Provide the [X, Y] coordinate of the cell's center where the given text is located.  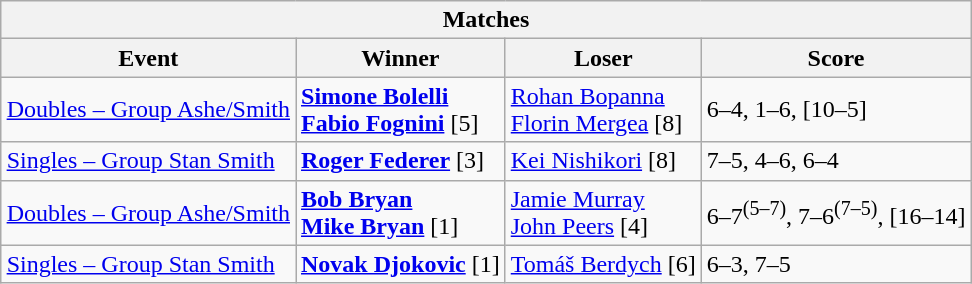
7–5, 4–6, 6–4 [836, 161]
Novak Djokovic [1] [401, 264]
Loser [603, 58]
6–3, 7–5 [836, 264]
Kei Nishikori [8] [603, 161]
Roger Federer [3] [401, 161]
Simone Bolelli Fabio Fognini [5] [401, 110]
Rohan Bopanna Florin Mergea [8] [603, 110]
Score [836, 58]
Bob Bryan Mike Bryan [1] [401, 212]
Winner [401, 58]
Tomáš Berdych [6] [603, 264]
Jamie Murray John Peers [4] [603, 212]
Event [148, 58]
6–4, 1–6, [10–5] [836, 110]
Matches [486, 20]
6–7(5–7), 7–6(7–5), [16–14] [836, 212]
